Identify which cell holds the provided text, then report its (X, Y) central coordinate. 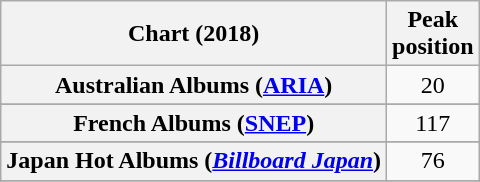
Japan Hot Albums (Billboard Japan) (194, 161)
20 (433, 85)
Peak position (433, 34)
Chart (2018) (194, 34)
117 (433, 123)
French Albums (SNEP) (194, 123)
Australian Albums (ARIA) (194, 85)
76 (433, 161)
